Extract the (X, Y) coordinate from the center of the cell holding the provided text.  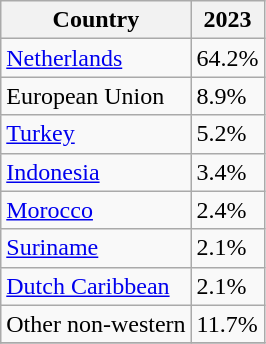
Turkey (96, 134)
European Union (96, 96)
Indonesia (96, 172)
8.9% (228, 96)
Other non-western (96, 324)
2.4% (228, 210)
Country (96, 20)
Dutch Caribbean (96, 286)
64.2% (228, 58)
2023 (228, 20)
11.7% (228, 324)
5.2% (228, 134)
Suriname (96, 248)
3.4% (228, 172)
Morocco (96, 210)
Netherlands (96, 58)
